Identify which cell holds the provided text, then report its [x, y] central coordinate. 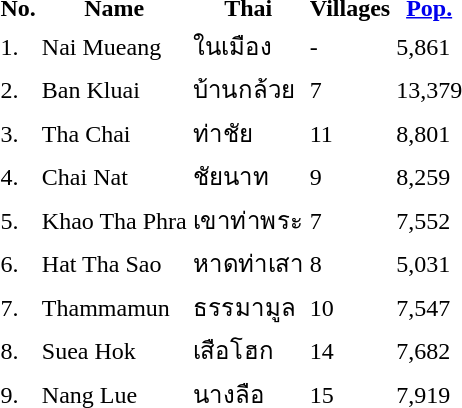
Suea Hok [114, 350]
11 [350, 133]
10 [350, 307]
Hat Tha Sao [114, 264]
Nai Mueang [114, 46]
Chai Nat [114, 176]
เขาท่าพระ [248, 220]
Tha Chai [114, 133]
9 [350, 176]
เสือโฮก [248, 350]
14 [350, 350]
หาดท่าเสา [248, 264]
8 [350, 264]
ท่าชัย [248, 133]
Ban Kluai [114, 90]
Khao Tha Phra [114, 220]
Thammamun [114, 307]
- [350, 46]
บ้านกล้วย [248, 90]
ธรรมามูล [248, 307]
ชัยนาท [248, 176]
ในเมือง [248, 46]
